Capture the cell that displays the provided text and extract its [x, y] central coordinate. 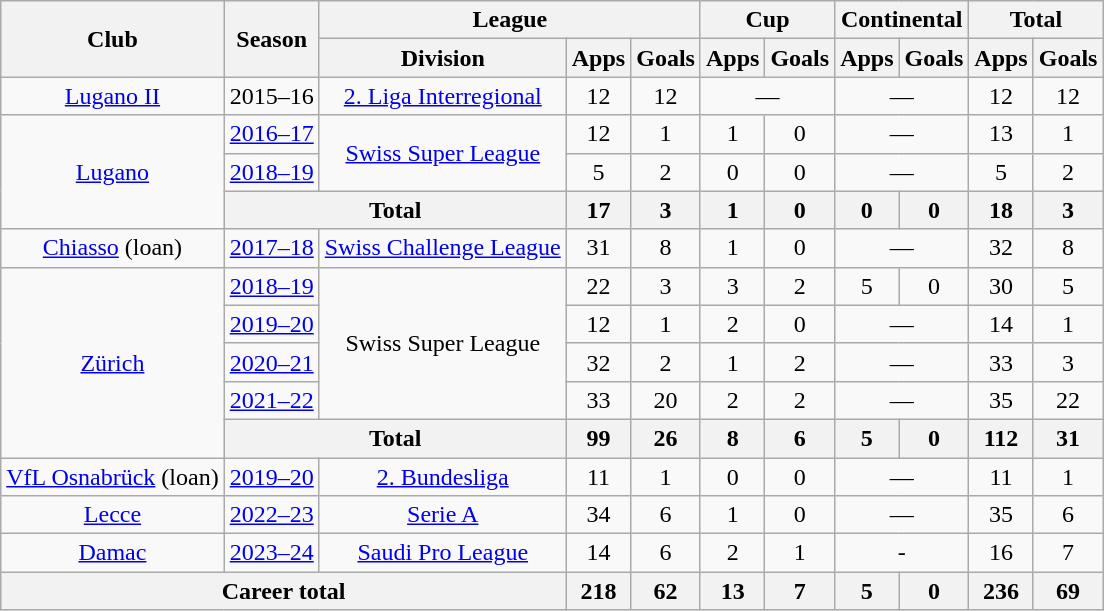
Cup [767, 20]
Lugano II [112, 96]
Damac [112, 553]
Club [112, 39]
Serie A [442, 515]
- [902, 553]
League [510, 20]
20 [666, 400]
2016–17 [272, 134]
2015–16 [272, 96]
99 [598, 438]
Division [442, 58]
Zürich [112, 362]
2020–21 [272, 362]
18 [1001, 210]
2. Liga Interregional [442, 96]
2023–24 [272, 553]
34 [598, 515]
Career total [284, 591]
2017–18 [272, 248]
Lugano [112, 172]
Swiss Challenge League [442, 248]
17 [598, 210]
30 [1001, 286]
Season [272, 39]
Continental [902, 20]
62 [666, 591]
Chiasso (loan) [112, 248]
Saudi Pro League [442, 553]
112 [1001, 438]
2021–22 [272, 400]
69 [1068, 591]
16 [1001, 553]
Lecce [112, 515]
236 [1001, 591]
218 [598, 591]
2022–23 [272, 515]
2. Bundesliga [442, 477]
26 [666, 438]
VfL Osnabrück (loan) [112, 477]
